Provide the [X, Y] coordinate of the cell's center where the given text is located.  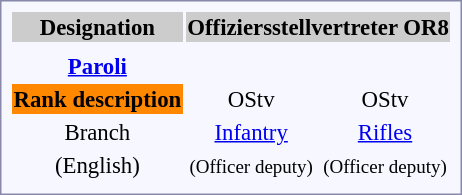
(English) [98, 165]
Rifles [386, 132]
Infantry [252, 132]
Branch [98, 132]
Rank description [98, 99]
Paroli [98, 66]
Offiziersstellvertreter OR8 [318, 27]
Designation [98, 27]
